Capture the cell that displays the provided text and extract its [X, Y] central coordinate. 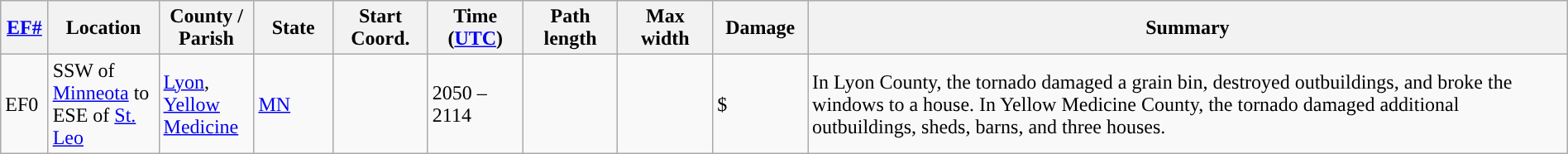
Max width [665, 28]
2050 – 2114 [475, 104]
Path length [571, 28]
Lyon, Yellow Medicine [207, 104]
$ [761, 104]
EF# [25, 28]
MN [294, 104]
Start Coord. [380, 28]
Time (UTC) [475, 28]
Damage [761, 28]
SSW of Minneota to ESE of St. Leo [103, 104]
Location [103, 28]
State [294, 28]
EF0 [25, 104]
County / Parish [207, 28]
Summary [1188, 28]
